Provide the [X, Y] coordinate of the cell's center where the given text is located.  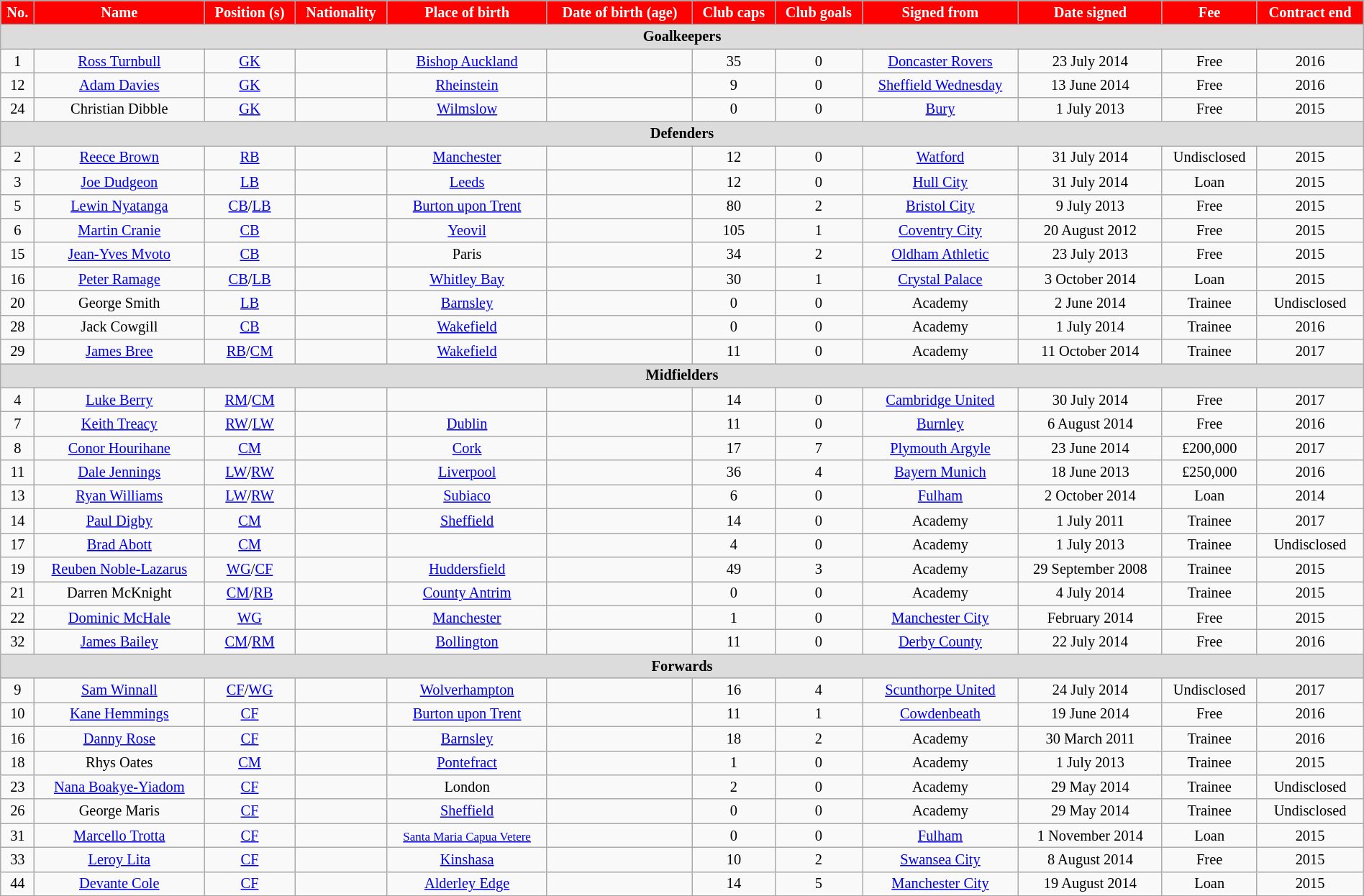
Oldham Athletic [941, 255]
Rheinstein [468, 85]
Date of birth (age) [619, 12]
Joe Dudgeon [119, 182]
Defenders [682, 134]
WG [250, 618]
Cork [468, 448]
Sam Winnall [119, 690]
Bury [941, 109]
Kane Hemmings [119, 714]
44 [17, 884]
20 August 2012 [1090, 230]
No. [17, 12]
CM/RM [250, 641]
Subiaco [468, 496]
Paris [468, 255]
February 2014 [1090, 618]
28 [17, 327]
30 March 2011 [1090, 739]
Huddersfield [468, 569]
1 November 2014 [1090, 836]
4 July 2014 [1090, 593]
CF/WG [250, 690]
James Bree [119, 352]
Danny Rose [119, 739]
RW/LW [250, 424]
Midfielders [682, 375]
15 [17, 255]
Dominic McHale [119, 618]
36 [734, 472]
31 [17, 836]
Brad Abott [119, 545]
Kinshasa [468, 859]
9 July 2013 [1090, 206]
3 October 2014 [1090, 279]
21 [17, 593]
Darren McKnight [119, 593]
Adam Davies [119, 85]
34 [734, 255]
George Maris [119, 811]
2 June 2014 [1090, 303]
Pontefract [468, 763]
8 [17, 448]
RB [250, 157]
2 October 2014 [1090, 496]
22 July 2014 [1090, 641]
Wilmslow [468, 109]
Santa Maria Capua Vetere [468, 836]
Whitley Bay [468, 279]
James Bailey [119, 641]
1 July 2014 [1090, 327]
Burnley [941, 424]
Swansea City [941, 859]
Christian Dibble [119, 109]
Paul Digby [119, 521]
Bristol City [941, 206]
Hull City [941, 182]
Club goals [819, 12]
Signed from [941, 12]
Nationality [341, 12]
Conor Hourihane [119, 448]
1 July 2011 [1090, 521]
Devante Cole [119, 884]
Peter Ramage [119, 279]
Doncaster Rovers [941, 61]
Forwards [682, 666]
Keith Treacy [119, 424]
Reuben Noble-Lazarus [119, 569]
13 June 2014 [1090, 85]
Marcello Trotta [119, 836]
Luke Berry [119, 400]
29 [17, 352]
8 August 2014 [1090, 859]
20 [17, 303]
Scunthorpe United [941, 690]
29 September 2008 [1090, 569]
6 August 2014 [1090, 424]
Club caps [734, 12]
32 [17, 641]
105 [734, 230]
Dublin [468, 424]
Crystal Palace [941, 279]
WG/CF [250, 569]
Rhys Oates [119, 763]
Jack Cowgill [119, 327]
24 [17, 109]
Alderley Edge [468, 884]
Bayern Munich [941, 472]
Nana Boakye-Yiadom [119, 787]
19 [17, 569]
Goalkeepers [682, 37]
Name [119, 12]
Position (s) [250, 12]
RM/CM [250, 400]
23 July 2014 [1090, 61]
19 June 2014 [1090, 714]
Reece Brown [119, 157]
Ryan Williams [119, 496]
Jean-Yves Mvoto [119, 255]
80 [734, 206]
23 July 2013 [1090, 255]
49 [734, 569]
18 June 2013 [1090, 472]
CM/RB [250, 593]
2014 [1310, 496]
22 [17, 618]
33 [17, 859]
Watford [941, 157]
£200,000 [1209, 448]
Cowdenbeath [941, 714]
London [468, 787]
Bishop Auckland [468, 61]
Coventry City [941, 230]
Lewin Nyatanga [119, 206]
Ross Turnbull [119, 61]
13 [17, 496]
County Antrim [468, 593]
Contract end [1310, 12]
26 [17, 811]
Dale Jennings [119, 472]
George Smith [119, 303]
Sheffield Wednesday [941, 85]
Liverpool [468, 472]
19 August 2014 [1090, 884]
Martin Cranie [119, 230]
RB/CM [250, 352]
Bollington [468, 641]
Yeovil [468, 230]
Wolverhampton [468, 690]
£250,000 [1209, 472]
Place of birth [468, 12]
23 June 2014 [1090, 448]
Leeds [468, 182]
23 [17, 787]
35 [734, 61]
Plymouth Argyle [941, 448]
24 July 2014 [1090, 690]
Derby County [941, 641]
Leroy Lita [119, 859]
Fee [1209, 12]
11 October 2014 [1090, 352]
Date signed [1090, 12]
Cambridge United [941, 400]
30 July 2014 [1090, 400]
30 [734, 279]
